From the cell containing the given text, extract its center point as [X, Y] coordinate. 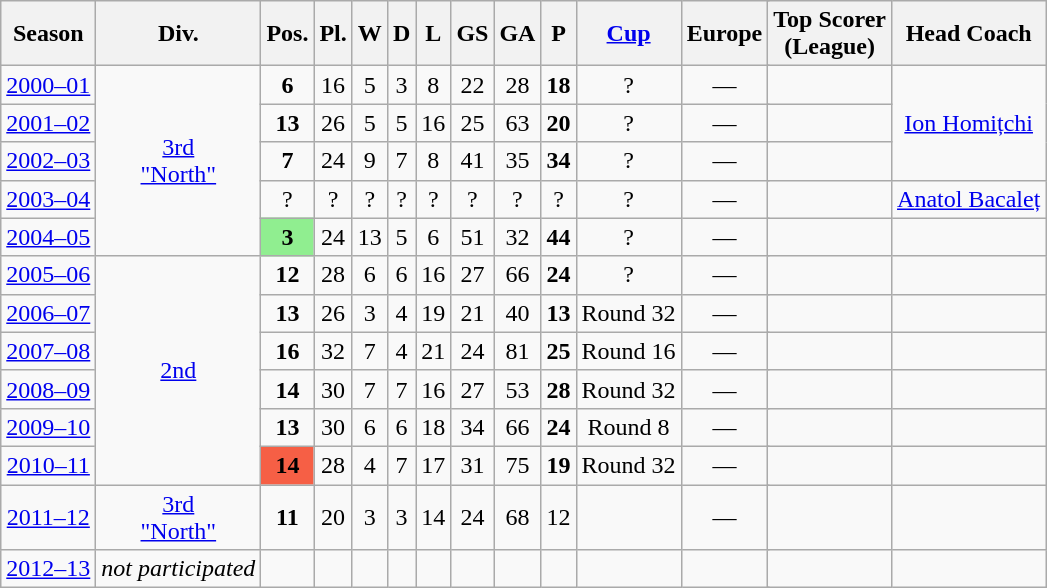
Round 16 [628, 351]
P [558, 34]
2000–01 [48, 85]
2006–07 [48, 313]
51 [472, 237]
Season [48, 34]
81 [518, 351]
2012–13 [48, 569]
17 [434, 465]
2nd [178, 370]
41 [472, 161]
Pl. [333, 34]
L [434, 34]
11 [288, 516]
9 [370, 161]
D [401, 34]
63 [518, 123]
2011–12 [48, 516]
22 [472, 85]
Head Coach [969, 34]
Cup [628, 34]
Pos. [288, 34]
2010–11 [48, 465]
Div. [178, 34]
68 [518, 516]
not participated [178, 569]
2005–06 [48, 275]
GS [472, 34]
GA [518, 34]
40 [518, 313]
2007–08 [48, 351]
Round 8 [628, 427]
44 [558, 237]
2001–02 [48, 123]
Ion Homițchi [969, 123]
35 [518, 161]
Europe [724, 34]
31 [472, 465]
53 [518, 389]
2008–09 [48, 389]
2003–04 [48, 199]
2004–05 [48, 237]
W [370, 34]
2002–03 [48, 161]
Top Scorer (League) [830, 34]
2009–10 [48, 427]
75 [518, 465]
Anatol Bacaleț [969, 199]
